Determine the [X, Y] coordinate at the center of the cell enclosing the given text.  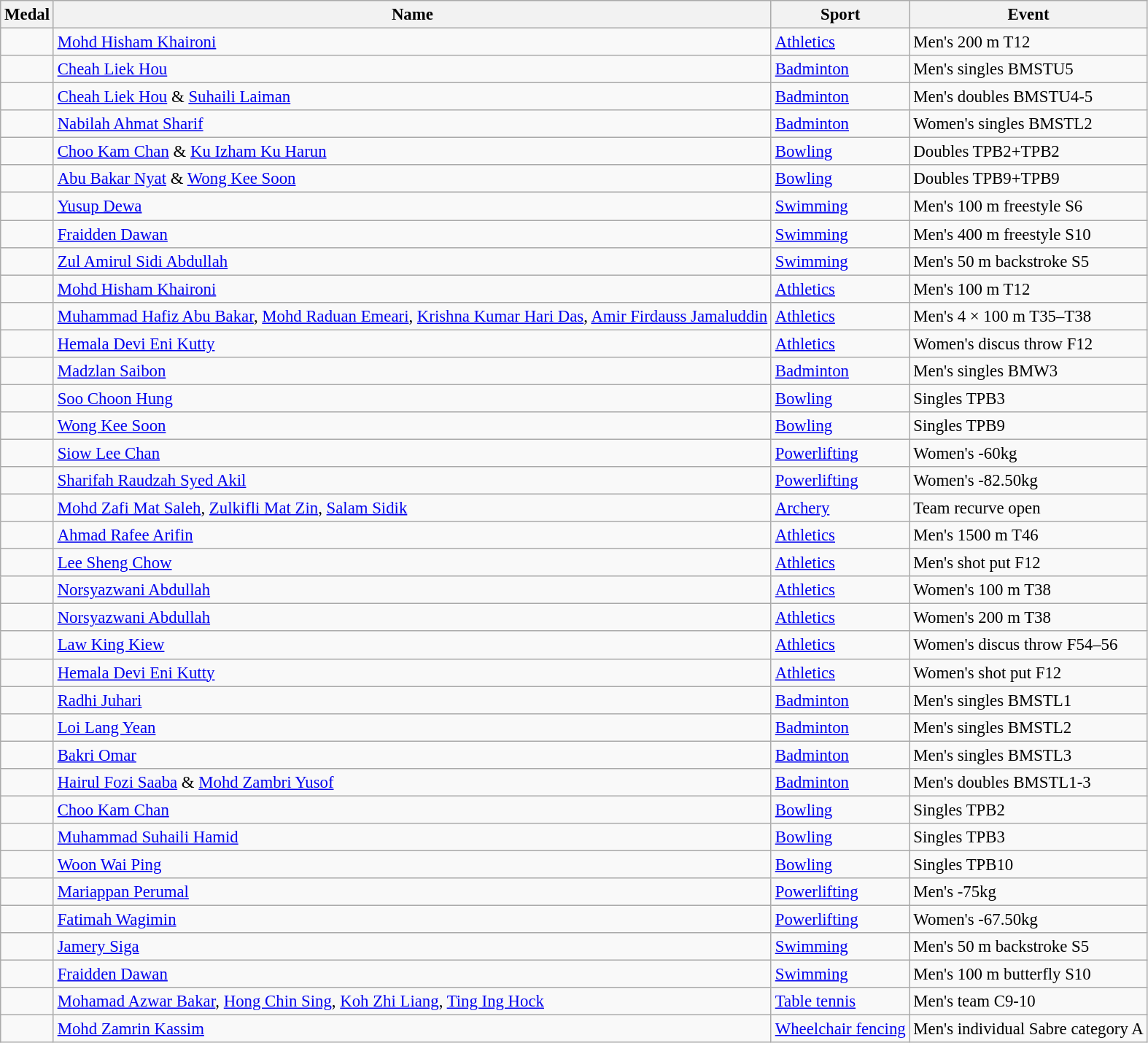
Table tennis [840, 1001]
Archery [840, 508]
Woon Wai Ping [412, 864]
Men's 100 m butterfly S10 [1028, 974]
Singles TPB9 [1028, 426]
Men's individual Sabre category A [1028, 1029]
Choo Kam Chan [412, 810]
Men's team C9-10 [1028, 1001]
Women's 100 m T38 [1028, 590]
Men's shot put F12 [1028, 563]
Women's -82.50kg [1028, 481]
Singles TPB10 [1028, 864]
Women's discus throw F54–56 [1028, 645]
Cheah Liek Hou [412, 69]
Choo Kam Chan & Ku Izham Ku Harun [412, 152]
Men's 400 m freestyle S10 [1028, 234]
Fatimah Wagimin [412, 920]
Event [1028, 15]
Mohd Zamrin Kassim [412, 1029]
Men's 200 m T12 [1028, 42]
Name [412, 15]
Men's -75kg [1028, 892]
Jamery Siga [412, 947]
Radhi Juhari [412, 700]
Nabilah Ahmat Sharif [412, 124]
Zul Amirul Sidi Abdullah [412, 261]
Madzlan Saibon [412, 371]
Women's shot put F12 [1028, 672]
Muhammad Suhaili Hamid [412, 837]
Team recurve open [1028, 508]
Men's singles BMSTL3 [1028, 755]
Women's singles BMSTL2 [1028, 124]
Mohamad Azwar Bakar, Hong Chin Sing, Koh Zhi Liang, Ting Ing Hock [412, 1001]
Women's 200 m T38 [1028, 618]
Men's singles BMW3 [1028, 371]
Lee Sheng Chow [412, 563]
Wheelchair fencing [840, 1029]
Women's -60kg [1028, 453]
Men's doubles BMSTL1-3 [1028, 783]
Abu Bakar Nyat & Wong Kee Soon [412, 179]
Soo Choon Hung [412, 398]
Women's -67.50kg [1028, 920]
Wong Kee Soon [412, 426]
Men's singles BMSTU5 [1028, 69]
Muhammad Hafiz Abu Bakar, Mohd Raduan Emeari, Krishna Kumar Hari Das, Amir Firdauss Jamaluddin [412, 316]
Law King Kiew [412, 645]
Ahmad Rafee Arifin [412, 535]
Loi Lang Yean [412, 727]
Men's 100 m T12 [1028, 289]
Singles TPB2 [1028, 810]
Cheah Liek Hou & Suhaili Laiman [412, 97]
Women's discus throw F12 [1028, 344]
Doubles TPB2+TPB2 [1028, 152]
Medal [28, 15]
Men's 100 m freestyle S6 [1028, 206]
Men's doubles BMSTU4-5 [1028, 97]
Mohd Zafi Mat Saleh, Zulkifli Mat Zin, Salam Sidik [412, 508]
Men's 4 × 100 m T35–T38 [1028, 316]
Yusup Dewa [412, 206]
Siow Lee Chan [412, 453]
Doubles TPB9+TPB9 [1028, 179]
Hairul Fozi Saaba & Mohd Zambri Yusof [412, 783]
Men's singles BMSTL2 [1028, 727]
Mariappan Perumal [412, 892]
Sharifah Raudzah Syed Akil [412, 481]
Sport [840, 15]
Men's singles BMSTL1 [1028, 700]
Bakri Omar [412, 755]
Men's 1500 m T46 [1028, 535]
